Extract the [X, Y] coordinate from the center of the cell holding the provided text.  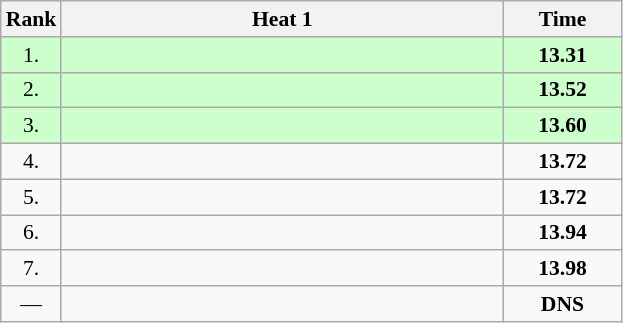
— [32, 304]
Rank [32, 19]
5. [32, 197]
13.52 [562, 90]
7. [32, 269]
2. [32, 90]
Time [562, 19]
13.60 [562, 126]
13.98 [562, 269]
6. [32, 233]
DNS [562, 304]
4. [32, 162]
1. [32, 55]
Heat 1 [282, 19]
13.94 [562, 233]
13.31 [562, 55]
3. [32, 126]
